Identify which cell holds the provided text, then report its (x, y) central coordinate. 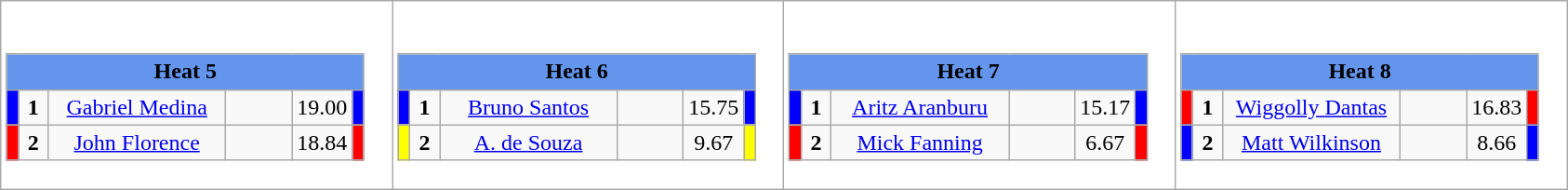
Heat 5 (185, 72)
Bruno Santos (528, 107)
Heat 6 1 Bruno Santos 15.75 2 A. de Souza 9.67 (588, 95)
A. de Souza (528, 142)
Mick Fanning (921, 142)
Aritz Aranburu (921, 107)
Heat 5 1 Gabriel Medina 19.00 2 John Florence 18.84 (197, 95)
Matt Wilkinson (1311, 142)
Heat 8 1 Wiggolly Dantas 16.83 2 Matt Wilkinson 8.66 (1371, 95)
Wiggolly Dantas (1311, 107)
6.67 (1105, 142)
Heat 8 (1360, 72)
Gabriel Medina (138, 107)
8.66 (1497, 142)
John Florence (138, 142)
15.75 (714, 107)
Heat 6 (577, 72)
15.17 (1105, 107)
16.83 (1497, 107)
9.67 (714, 142)
18.84 (322, 142)
19.00 (322, 107)
Heat 7 1 Aritz Aranburu 15.17 2 Mick Fanning 6.67 (980, 95)
Heat 7 (968, 72)
